For the text-containing cell, return its midpoint in (X, Y) coordinate format. 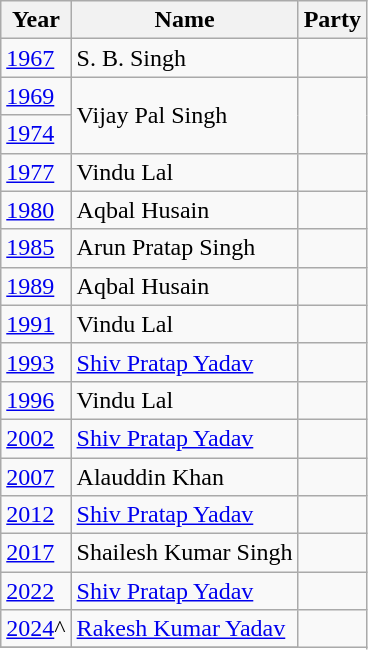
2022 (36, 591)
S. B. Singh (184, 58)
2024^ (36, 629)
1977 (36, 172)
2007 (36, 477)
1980 (36, 210)
Alauddin Khan (184, 477)
1996 (36, 400)
2017 (36, 553)
2002 (36, 438)
1974 (36, 134)
Vijay Pal Singh (184, 115)
1967 (36, 58)
2012 (36, 515)
1985 (36, 248)
Rakesh Kumar Yadav (184, 629)
1993 (36, 362)
Shailesh Kumar Singh (184, 553)
Arun Pratap Singh (184, 248)
Party (332, 20)
1969 (36, 96)
1991 (36, 324)
Year (36, 20)
Name (184, 20)
1989 (36, 286)
